Return the (x, y) coordinate for the center point of the cell that contains the specified text.  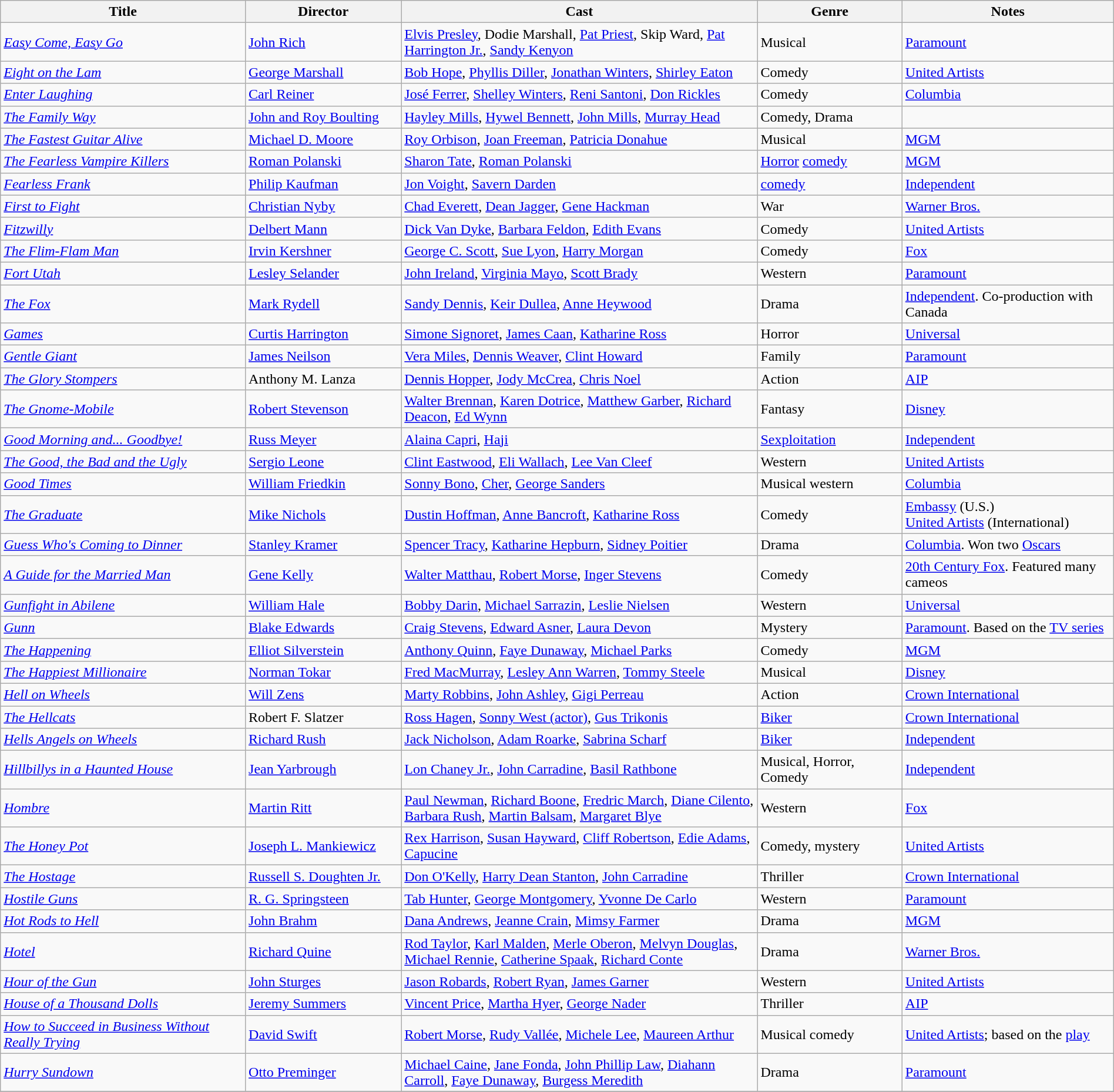
David Swift (323, 1034)
John and Roy Boulting (323, 117)
Dustin Hoffman, Anne Bancroft, Katharine Ross (579, 515)
Norman Tokar (323, 672)
The Gnome-Mobile (123, 409)
Hour of the Gun (123, 982)
William Friedkin (323, 484)
Joseph L. Mankiewicz (323, 846)
Lesley Selander (323, 273)
Otto Preminger (323, 1073)
Christian Nyby (323, 206)
Anthony M. Lanza (323, 379)
George C. Scott, Sue Lyon, Harry Morgan (579, 251)
Musical, Horror, Comedy (830, 770)
Simone Signoret, James Caan, Katharine Ross (579, 334)
Walter Brennan, Karen Dotrice, Matthew Garber, Richard Deacon, Ed Wynn (579, 409)
The Fox (123, 303)
Dennis Hopper, Jody McCrea, Chris Noel (579, 379)
The Fearless Vampire Killers (123, 162)
Gunn (123, 627)
Dick Van Dyke, Barbara Feldon, Edith Evans (579, 229)
Richard Quine (323, 952)
Embassy (U.S.)United Artists (International) (1008, 515)
Comedy, mystery (830, 846)
Columbia. Won two Oscars (1008, 545)
Guess Who's Coming to Dinner (123, 545)
20th Century Fox. Featured many cameos (1008, 574)
Russ Meyer (323, 439)
Director (323, 12)
Jon Voight, Savern Darden (579, 184)
Sharon Tate, Roman Polanski (579, 162)
Philip Kaufman (323, 184)
Jean Yarbrough (323, 770)
Rex Harrison, Susan Hayward, Cliff Robertson, Edie Adams, Capucine (579, 846)
R. G. Springsteen (323, 899)
Jason Robards, Robert Ryan, James Garner (579, 982)
Tab Hunter, George Montgomery, Yvonne De Carlo (579, 899)
Martin Ritt (323, 808)
Sergio Leone (323, 462)
Games (123, 334)
Robert F. Slatzer (323, 717)
Chad Everett, Dean Jagger, Gene Hackman (579, 206)
Dana Andrews, Jeanne Crain, Mimsy Farmer (579, 921)
Gentle Giant (123, 357)
Musical western (830, 484)
John Ireland, Virginia Mayo, Scott Brady (579, 273)
The Fastest Guitar Alive (123, 139)
Don O'Kelly, Harry Dean Stanton, John Carradine (579, 876)
The Hellcats (123, 717)
Robert Morse, Rudy Vallée, Michele Lee, Maureen Arthur (579, 1034)
Sonny Bono, Cher, George Sanders (579, 484)
Enter Laughing (123, 95)
Stanley Kramer (323, 545)
The Graduate (123, 515)
Paramount. Based on the TV series (1008, 627)
The Happiest Millionaire (123, 672)
Hurry Sundown (123, 1073)
The Good, the Bad and the Ugly (123, 462)
James Neilson (323, 357)
Title (123, 12)
The Flim-Flam Man (123, 251)
William Hale (323, 605)
Robert Stevenson (323, 409)
Ross Hagen, Sonny West (actor), Gus Trikonis (579, 717)
Mike Nichols (323, 515)
First to Fight (123, 206)
Michael D. Moore (323, 139)
Bob Hope, Phyllis Diller, Jonathan Winters, Shirley Eaton (579, 72)
Will Zens (323, 694)
Horror (830, 334)
Sexploitation (830, 439)
Mark Rydell (323, 303)
Musical comedy (830, 1034)
Horror comedy (830, 162)
Alaina Capri, Haji (579, 439)
The Family Way (123, 117)
José Ferrer, Shelley Winters, Reni Santoni, Don Rickles (579, 95)
Fantasy (830, 409)
John Rich (323, 42)
Anthony Quinn, Faye Dunaway, Michael Parks (579, 650)
Gunfight in Abilene (123, 605)
Good Morning and... Goodbye! (123, 439)
The Happening (123, 650)
Hillbillys in a Haunted House (123, 770)
The Honey Pot (123, 846)
Hells Angels on Wheels (123, 740)
Good Times (123, 484)
Craig Stevens, Edward Asner, Laura Devon (579, 627)
Hotel (123, 952)
Fearless Frank (123, 184)
The Glory Stompers (123, 379)
Genre (830, 12)
How to Succeed in Business Without Really Trying (123, 1034)
Elliot Silverstein (323, 650)
Hayley Mills, Hywel Bennett, John Mills, Murray Head (579, 117)
Roman Polanski (323, 162)
Blake Edwards (323, 627)
Richard Rush (323, 740)
John Brahm (323, 921)
Fred MacMurray, Lesley Ann Warren, Tommy Steele (579, 672)
Michael Caine, Jane Fonda, John Phillip Law, Diahann Carroll, Faye Dunaway, Burgess Meredith (579, 1073)
Bobby Darin, Michael Sarrazin, Leslie Nielsen (579, 605)
Cast (579, 12)
The Hostage (123, 876)
George Marshall (323, 72)
United Artists; based on the play (1008, 1034)
Walter Matthau, Robert Morse, Inger Stevens (579, 574)
Clint Eastwood, Eli Wallach, Lee Van Cleef (579, 462)
Jack Nicholson, Adam Roarke, Sabrina Scharf (579, 740)
Hostile Guns (123, 899)
Lon Chaney Jr., John Carradine, Basil Rathbone (579, 770)
Hombre (123, 808)
Spencer Tracy, Katharine Hepburn, Sidney Poitier (579, 545)
Rod Taylor, Karl Malden, Merle Oberon, Melvyn Douglas, Michael Rennie, Catherine Spaak, Richard Conte (579, 952)
Roy Orbison, Joan Freeman, Patricia Donahue (579, 139)
Fort Utah (123, 273)
Delbert Mann (323, 229)
House of a Thousand Dolls (123, 1004)
Irvin Kershner (323, 251)
Vincent Price, Martha Hyer, George Nader (579, 1004)
Comedy, Drama (830, 117)
Curtis Harrington (323, 334)
Hell on Wheels (123, 694)
Carl Reiner (323, 95)
Hot Rods to Hell (123, 921)
Fitzwilly (123, 229)
Sandy Dennis, Keir Dullea, Anne Heywood (579, 303)
Mystery (830, 627)
Family (830, 357)
Vera Miles, Dennis Weaver, Clint Howard (579, 357)
Eight on the Lam (123, 72)
Marty Robbins, John Ashley, Gigi Perreau (579, 694)
Paul Newman, Richard Boone, Fredric March, Diane Cilento, Barbara Rush, Martin Balsam, Margaret Blye (579, 808)
War (830, 206)
A Guide for the Married Man (123, 574)
Independent. Co-production with Canada (1008, 303)
Russell S. Doughten Jr. (323, 876)
Gene Kelly (323, 574)
comedy (830, 184)
Elvis Presley, Dodie Marshall, Pat Priest, Skip Ward, Pat Harrington Jr., Sandy Kenyon (579, 42)
Easy Come, Easy Go (123, 42)
Jeremy Summers (323, 1004)
Notes (1008, 12)
John Sturges (323, 982)
